Return [x, y] of the center of cell containing provided text 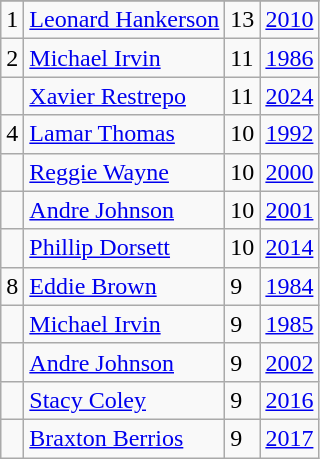
2010 [290, 20]
Reggie Wayne [124, 172]
1985 [290, 324]
1992 [290, 134]
Braxton Berrios [124, 438]
2014 [290, 248]
2024 [290, 96]
Leonard Hankerson [124, 20]
Stacy Coley [124, 400]
2001 [290, 210]
1 [12, 20]
2002 [290, 362]
2016 [290, 400]
8 [12, 286]
Lamar Thomas [124, 134]
Phillip Dorsett [124, 248]
Eddie Brown [124, 286]
Xavier Restrepo [124, 96]
4 [12, 134]
1984 [290, 286]
1986 [290, 58]
13 [242, 20]
2017 [290, 438]
2 [12, 58]
2000 [290, 172]
